Find where the given text appears and provide that cell's center as (X, Y) coordinate. 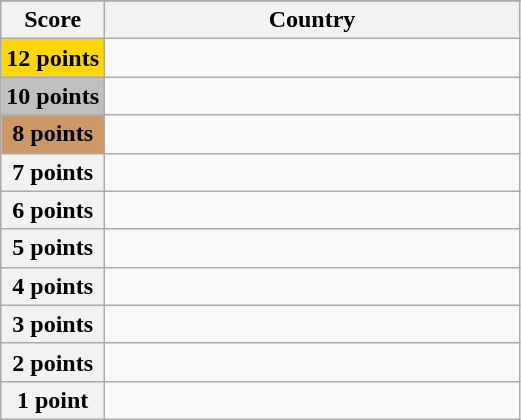
10 points (53, 96)
Country (312, 20)
6 points (53, 210)
3 points (53, 324)
5 points (53, 248)
7 points (53, 172)
2 points (53, 362)
4 points (53, 286)
Score (53, 20)
12 points (53, 58)
8 points (53, 134)
1 point (53, 400)
